From the cell containing the given text, extract its center point as [x, y] coordinate. 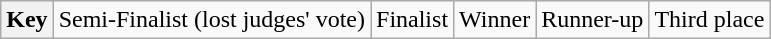
Key [27, 20]
Semi-Finalist (lost judges' vote) [212, 20]
Finalist [412, 20]
Winner [495, 20]
Runner-up [592, 20]
Third place [710, 20]
